Output the (X, Y) coordinate of the center of the cell containing the given text.  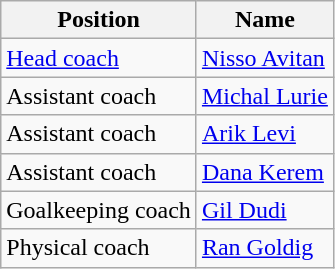
Michal Lurie (264, 96)
Head coach (99, 58)
Arik Levi (264, 134)
Position (99, 20)
Name (264, 20)
Gil Dudi (264, 210)
Dana Kerem (264, 172)
Goalkeeping coach (99, 210)
Physical coach (99, 248)
Nisso Avitan (264, 58)
Ran Goldig (264, 248)
